From the cell containing the given text, extract its center point as [x, y] coordinate. 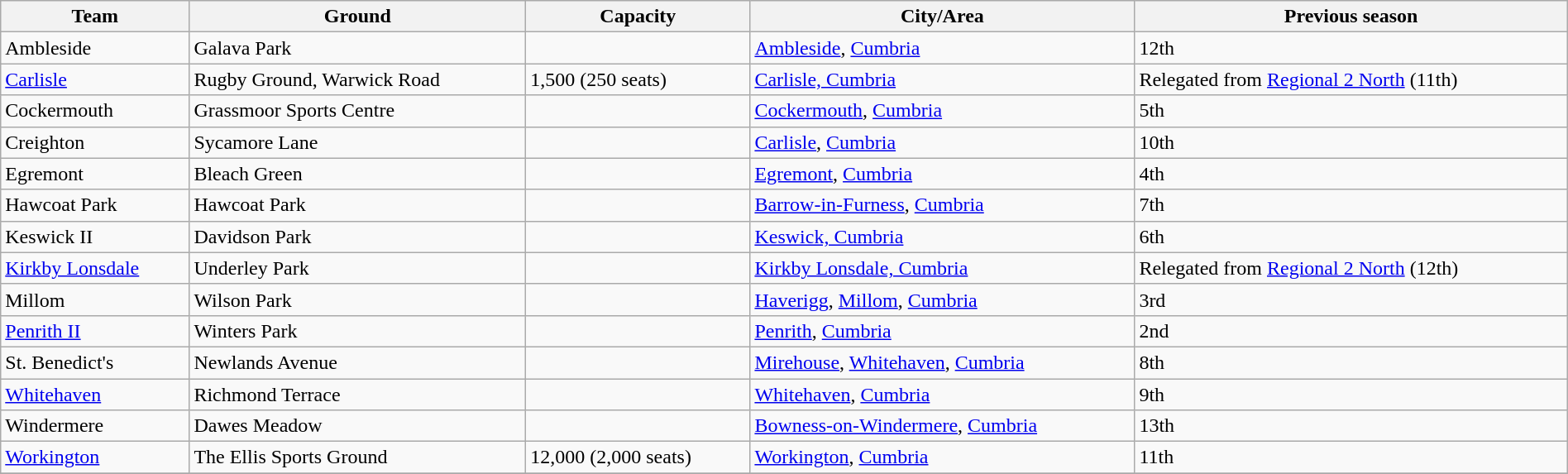
2nd [1351, 331]
1,500 (250 seats) [638, 79]
Bleach Green [357, 174]
10th [1351, 142]
Grassmoor Sports Centre [357, 111]
Kirkby Lonsdale [95, 268]
Penrith, Cumbria [943, 331]
Carlisle [95, 79]
Cockermouth, Cumbria [943, 111]
Cockermouth [95, 111]
Capacity [638, 17]
Underley Park [357, 268]
8th [1351, 362]
Wilson Park [357, 299]
5th [1351, 111]
Workington, Cumbria [943, 457]
Ground [357, 17]
Windermere [95, 426]
Keswick II [95, 237]
Workington [95, 457]
Barrow-in-Furness, Cumbria [943, 205]
Davidson Park [357, 237]
Team [95, 17]
4th [1351, 174]
Creighton [95, 142]
9th [1351, 395]
Mirehouse, Whitehaven, Cumbria [943, 362]
7th [1351, 205]
Newlands Avenue [357, 362]
Millom [95, 299]
Dawes Meadow [357, 426]
Penrith II [95, 331]
Ambleside [95, 48]
Relegated from Regional 2 North (11th) [1351, 79]
Relegated from Regional 2 North (12th) [1351, 268]
Bowness-on-Windermere, Cumbria [943, 426]
The Ellis Sports Ground [357, 457]
Ambleside, Cumbria [943, 48]
Egremont, Cumbria [943, 174]
St. Benedict's [95, 362]
Whitehaven, Cumbria [943, 395]
Haverigg, Millom, Cumbria [943, 299]
13th [1351, 426]
Whitehaven [95, 395]
City/Area [943, 17]
Previous season [1351, 17]
Richmond Terrace [357, 395]
3rd [1351, 299]
Keswick, Cumbria [943, 237]
12,000 (2,000 seats) [638, 457]
Kirkby Lonsdale, Cumbria [943, 268]
Rugby Ground, Warwick Road [357, 79]
12th [1351, 48]
Winters Park [357, 331]
Galava Park [357, 48]
Sycamore Lane [357, 142]
11th [1351, 457]
Egremont [95, 174]
6th [1351, 237]
